Scan for the cell matching the given text and deliver its [x, y] coordinate at center. 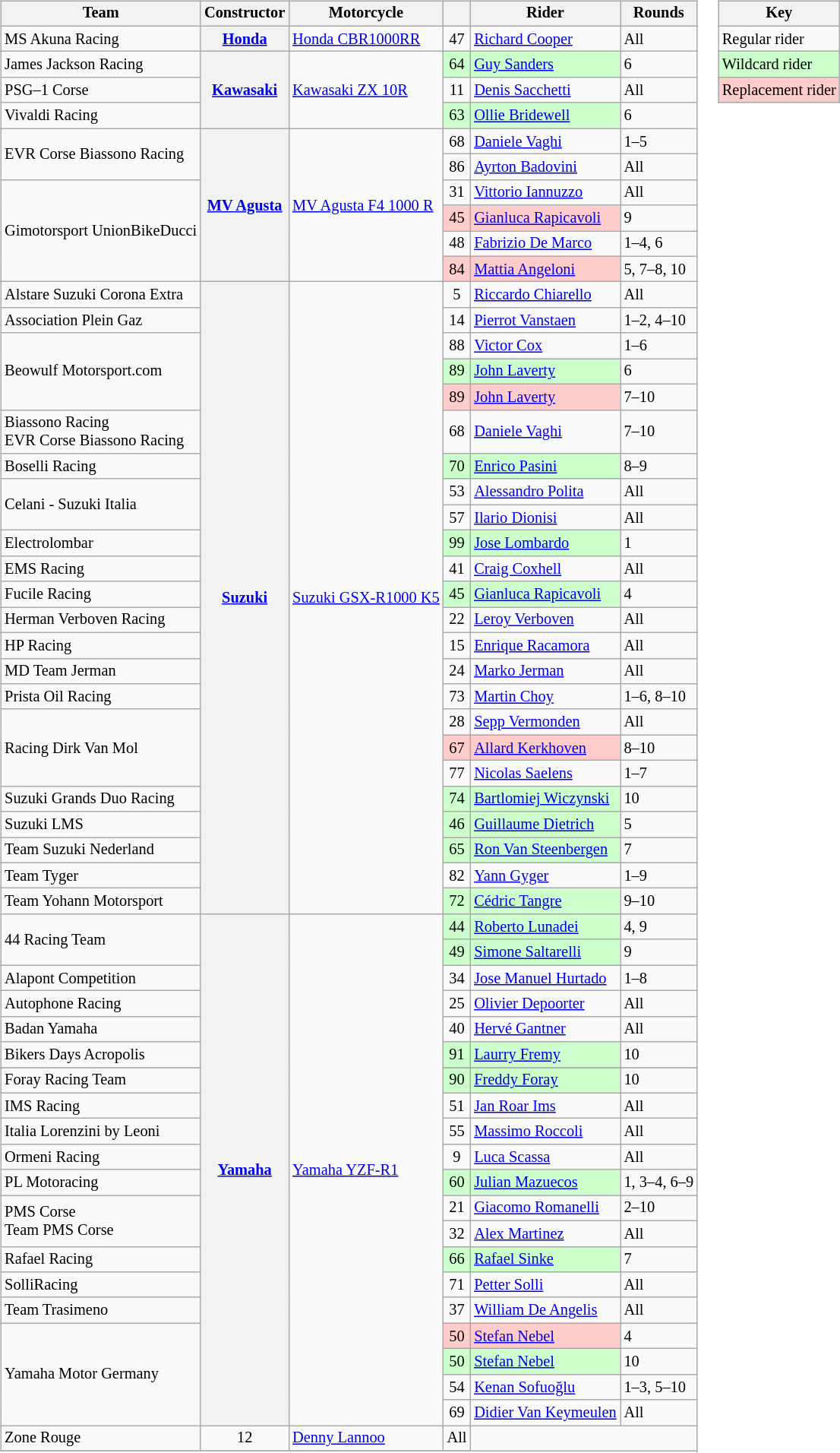
Fabrizio De Marco [545, 244]
1–6 [659, 346]
71 [457, 1285]
Team Suzuki Nederland [100, 850]
21 [457, 1208]
1–7 [659, 774]
Celani - Suzuki Italia [100, 505]
Ollie Bridewell [545, 116]
44 [457, 927]
Rafael Sinke [545, 1259]
9–10 [659, 901]
Gimotorsport UnionBikeDucci [100, 231]
Jan Roar Ims [545, 1106]
Giacomo Romanelli [545, 1208]
1–8 [659, 978]
57 [457, 518]
Ron Van Steenbergen [545, 850]
Sepp Vermonden [545, 722]
Team Tyger [100, 875]
24 [457, 671]
Kawasaki ZX 10R [366, 90]
Jose Manuel Hurtado [545, 978]
SolliRacing [100, 1285]
90 [457, 1081]
Vittorio Iannuzzo [545, 192]
4, 9 [659, 927]
8–10 [659, 748]
11 [457, 90]
Yann Gyger [545, 875]
Team Trasimeno [100, 1310]
53 [457, 492]
Richard Cooper [545, 39]
77 [457, 774]
PL Motoracing [100, 1182]
1–5 [659, 141]
Simone Saltarelli [545, 952]
Yamaha YZF-R1 [366, 1170]
Hervé Gantner [545, 1029]
Luca Scassa [545, 1157]
EMS Racing [100, 568]
Constructor [245, 14]
63 [457, 116]
34 [457, 978]
49 [457, 952]
Alex Martinez [545, 1233]
67 [457, 748]
Rider [545, 14]
Enrico Pasini [545, 467]
EVR Corse Biassono Racing [100, 154]
Autophone Racing [100, 1004]
37 [457, 1310]
Regular rider [779, 39]
Nicolas Saelens [545, 774]
Team [100, 14]
1 [659, 543]
William De Angelis [545, 1310]
PMS CorseTeam PMS Corse [100, 1220]
46 [457, 825]
Prista Oil Racing [100, 697]
Massimo Roccoli [545, 1132]
65 [457, 850]
MD Team Jerman [100, 671]
Julian Mazuecos [545, 1182]
72 [457, 901]
IMS Racing [100, 1106]
Roberto Lunadei [545, 927]
70 [457, 467]
82 [457, 875]
Didier Van Keymeulen [545, 1413]
14 [457, 321]
Alapont Competition [100, 978]
5, 7–8, 10 [659, 269]
25 [457, 1004]
Motorcycle [366, 14]
99 [457, 543]
8–9 [659, 467]
48 [457, 244]
Denis Sacchetti [545, 90]
1, 3–4, 6–9 [659, 1182]
44 Racing Team [100, 939]
Mattia Angeloni [545, 269]
1–2, 4–10 [659, 321]
Alessandro Polita [545, 492]
Biassono RacingEVR Corse Biassono Racing [100, 432]
Bartlomiej Wiczynski [545, 799]
Riccardo Chiarello [545, 295]
Team Yohann Motorsport [100, 901]
Suzuki Grands Duo Racing [100, 799]
Guillaume Dietrich [545, 825]
Vivaldi Racing [100, 116]
12 [245, 1439]
Kawasaki [245, 90]
91 [457, 1055]
64 [457, 65]
Italia Lorenzini by Leoni [100, 1132]
Electrolombar [100, 543]
Badan Yamaha [100, 1029]
55 [457, 1132]
Racing Dirk Van Mol [100, 748]
MV Agusta [245, 205]
Allard Kerkhoven [545, 748]
Bikers Days Acropolis [100, 1055]
Fucile Racing [100, 594]
1–9 [659, 875]
Denny Lannoo [366, 1439]
Boselli Racing [100, 467]
41 [457, 568]
60 [457, 1182]
86 [457, 167]
73 [457, 697]
Enrique Racamora [545, 645]
Rounds [659, 14]
Foray Racing Team [100, 1081]
15 [457, 645]
51 [457, 1106]
Replacement rider [779, 90]
James Jackson Racing [100, 65]
Beowulf Motorsport.com [100, 371]
Pierrot Vanstaen [545, 321]
Rafael Racing [100, 1259]
Victor Cox [545, 346]
Wildcard rider [779, 65]
74 [457, 799]
Alstare Suzuki Corona Extra [100, 295]
28 [457, 722]
Yamaha Motor Germany [100, 1374]
MS Akuna Racing [100, 39]
Key [779, 14]
Petter Solli [545, 1285]
Freddy Foray [545, 1081]
2–10 [659, 1208]
66 [457, 1259]
Honda [245, 39]
Suzuki LMS [100, 825]
Kenan Sofuoğlu [545, 1387]
MV Agusta F4 1000 R [366, 205]
Zone Rouge [100, 1439]
54 [457, 1387]
Laurry Fremy [545, 1055]
Cédric Tangre [545, 901]
Jose Lombardo [545, 543]
PSG–1 Corse [100, 90]
Association Plein Gaz [100, 321]
Ayrton Badovini [545, 167]
HP Racing [100, 645]
32 [457, 1233]
Leroy Verboven [545, 620]
1–3, 5–10 [659, 1387]
Yamaha [245, 1170]
88 [457, 346]
40 [457, 1029]
Olivier Depoorter [545, 1004]
1–4, 6 [659, 244]
Honda CBR1000RR [366, 39]
Martin Choy [545, 697]
Marko Jerman [545, 671]
Herman Verboven Racing [100, 620]
1–6, 8–10 [659, 697]
47 [457, 39]
Ilario Dionisi [545, 518]
Guy Sanders [545, 65]
31 [457, 192]
22 [457, 620]
Suzuki [245, 598]
Craig Coxhell [545, 568]
Suzuki GSX-R1000 K5 [366, 598]
69 [457, 1413]
Ormeni Racing [100, 1157]
84 [457, 269]
